Provide the [X, Y] coordinate of the cell's center where the given text is located.  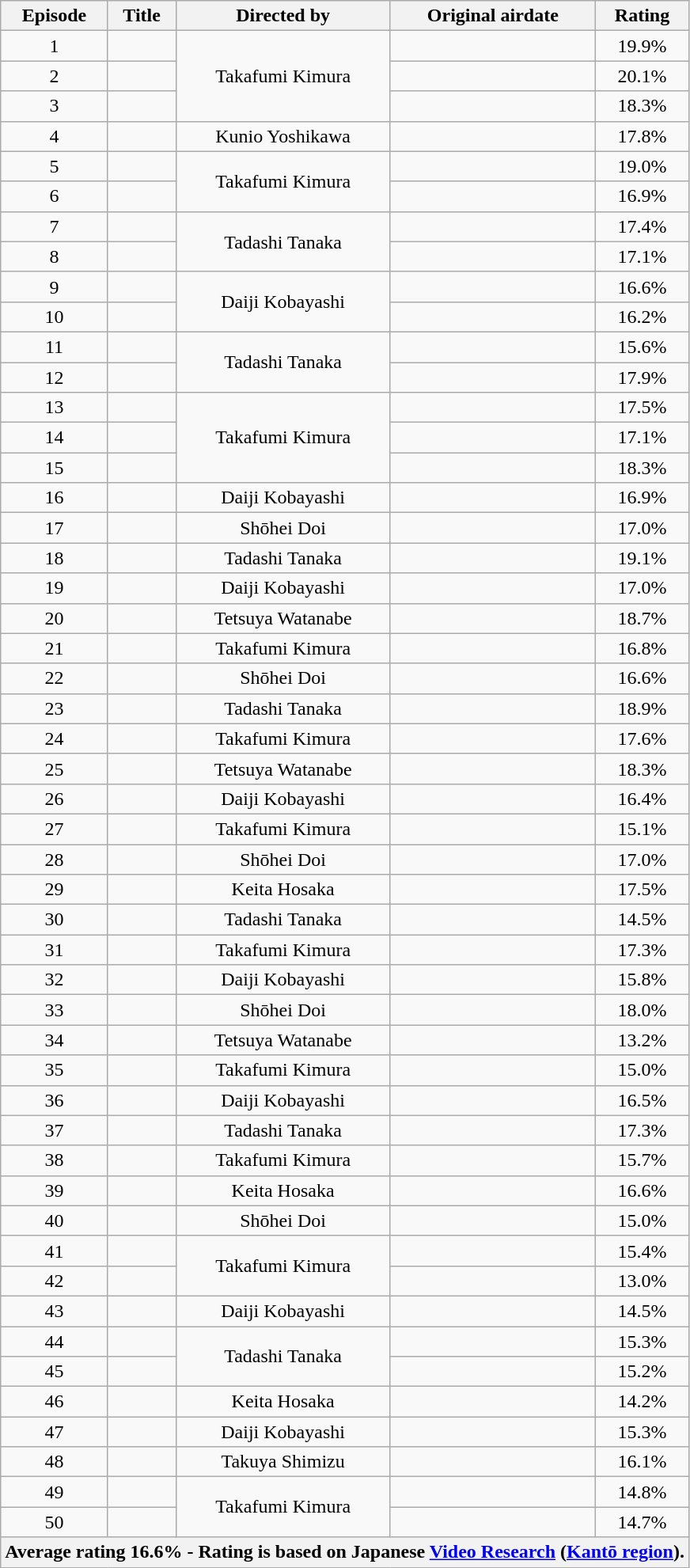
28 [54, 859]
10 [54, 317]
42 [54, 1281]
16.4% [643, 799]
35 [54, 1070]
13.0% [643, 1281]
18.0% [643, 1010]
46 [54, 1402]
18 [54, 558]
15.6% [643, 347]
16.1% [643, 1462]
19.0% [643, 166]
19.1% [643, 558]
Original airdate [492, 16]
15 [54, 468]
16.8% [643, 648]
3 [54, 106]
22 [54, 678]
15.4% [643, 1251]
44 [54, 1342]
Kunio Yoshikawa [283, 136]
19.9% [643, 46]
33 [54, 1010]
14.2% [643, 1402]
2 [54, 76]
29 [54, 890]
17.6% [643, 738]
12 [54, 378]
15.2% [643, 1372]
15.1% [643, 829]
13.2% [643, 1040]
1 [54, 46]
49 [54, 1492]
24 [54, 738]
20.1% [643, 76]
8 [54, 256]
17 [54, 528]
36 [54, 1100]
18.9% [643, 708]
19 [54, 588]
39 [54, 1190]
16 [54, 498]
41 [54, 1251]
14.7% [643, 1522]
4 [54, 136]
38 [54, 1160]
16.5% [643, 1100]
26 [54, 799]
23 [54, 708]
15.7% [643, 1160]
43 [54, 1311]
Takuya Shimizu [283, 1462]
50 [54, 1522]
6 [54, 196]
17.8% [643, 136]
15.8% [643, 980]
Directed by [283, 16]
Episode [54, 16]
17.4% [643, 226]
7 [54, 226]
14.8% [643, 1492]
48 [54, 1462]
Rating [643, 16]
21 [54, 648]
37 [54, 1130]
13 [54, 408]
34 [54, 1040]
18.7% [643, 618]
40 [54, 1221]
32 [54, 980]
14 [54, 438]
20 [54, 618]
9 [54, 287]
Average rating 16.6% - Rating is based on Japanese Video Research (Kantō region). [345, 1552]
27 [54, 829]
25 [54, 769]
11 [54, 347]
31 [54, 950]
45 [54, 1372]
16.2% [643, 317]
47 [54, 1432]
Title [142, 16]
30 [54, 920]
5 [54, 166]
17.9% [643, 378]
